Locate the cell with the specified text and output its (x, y) center coordinate. 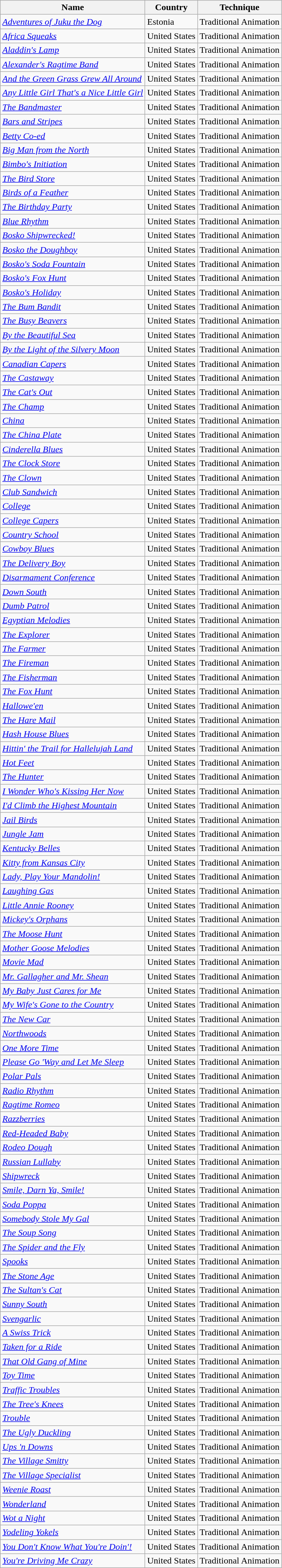
Country School (73, 535)
Mother Goose Melodies (73, 948)
Technique (240, 7)
Weenie Roast (73, 1489)
Blue Rhythm (73, 221)
Rodeo Dough (73, 1148)
Country (171, 7)
College (73, 506)
China (73, 421)
You're Driving Me Crazy (73, 1561)
Hot Feet (73, 763)
Bosko the Doughboy (73, 250)
I Wonder Who's Kissing Her Now (73, 791)
Spooks (73, 1261)
Russian Lullaby (73, 1162)
Aladdin's Lamp (73, 50)
Traffic Troubles (73, 1390)
Africa Squeaks (73, 36)
My Baby Just Cares for Me (73, 991)
Bimbo's Initiation (73, 164)
Bosko's Fox Hunt (73, 278)
Movie Mad (73, 962)
Kentucky Belles (73, 848)
Northwoods (73, 1033)
You Don't Know What You're Doin'! (73, 1547)
Razzberries (73, 1119)
The Stone Age (73, 1276)
The Clock Store (73, 464)
Adventures of Juku the Dog (73, 22)
The Bandmaster (73, 107)
Little Annie Rooney (73, 905)
A Swiss Trick (73, 1333)
The Busy Beavers (73, 321)
Any Little Girl That's a Nice Little Girl (73, 93)
The Birthday Party (73, 207)
Cowboy Blues (73, 549)
Shipwreck (73, 1176)
By the Light of the Silvery Moon (73, 349)
The Village Smitty (73, 1461)
The Ugly Duckling (73, 1432)
Trouble (73, 1418)
The Tree's Knees (73, 1404)
Canadian Capers (73, 364)
Svengarlic (73, 1318)
Jungle Jam (73, 834)
The Sultan's Cat (73, 1290)
The Explorer (73, 635)
The Village Specialist (73, 1475)
Yodeling Yokels (73, 1532)
I'd Climb the Highest Mountain (73, 805)
One More Time (73, 1048)
Down South (73, 592)
Egyptian Melodies (73, 620)
Big Man from the North (73, 150)
Toy Time (73, 1376)
The Castaway (73, 378)
By the Beautiful Sea (73, 335)
Cinderella Blues (73, 449)
The Moose Hunt (73, 934)
The New Car (73, 1019)
Smile, Darn Ya, Smile! (73, 1190)
The Farmer (73, 649)
And the Green Grass Grew All Around (73, 79)
Wot a Night (73, 1518)
My Wife's Gone to the Country (73, 1005)
Disarmament Conference (73, 577)
The Cat's Out (73, 392)
Polar Pals (73, 1076)
Mr. Gallagher and Mr. Shean (73, 976)
Ragtime Romeo (73, 1105)
The Delivery Boy (73, 563)
Mickey's Orphans (73, 920)
Somebody Stole My Gal (73, 1219)
Name (73, 7)
The Hare Mail (73, 720)
The Bird Store (73, 179)
Lady, Play Your Mandolin! (73, 877)
Dumb Patrol (73, 606)
That Old Gang of Mine (73, 1361)
The Clown (73, 478)
Sunny South (73, 1304)
The Spider and the Fly (73, 1247)
The Soup Song (73, 1233)
Birds of a Feather (73, 193)
Soda Poppa (73, 1204)
The Fisherman (73, 677)
Bosko Shipwrecked! (73, 235)
The Champ (73, 406)
The Hunter (73, 777)
The Fox Hunt (73, 692)
Taken for a Ride (73, 1347)
Kitty from Kansas City (73, 862)
Jail Birds (73, 820)
The Bum Bandit (73, 307)
College Capers (73, 520)
Laughing Gas (73, 891)
Estonia (171, 22)
Bosko's Holiday (73, 292)
Betty Co-ed (73, 136)
Please Go 'Way and Let Me Sleep (73, 1062)
Radio Rhythm (73, 1091)
Ups 'n Downs (73, 1447)
Club Sandwich (73, 492)
Hash House Blues (73, 734)
Bosko's Soda Fountain (73, 264)
Alexander's Ragtime Band (73, 64)
The China Plate (73, 435)
Bars and Stripes (73, 121)
The Fireman (73, 663)
Red-Headed Baby (73, 1133)
Hittin' the Trail for Hallelujah Land (73, 748)
Wonderland (73, 1504)
Hallowe'en (73, 706)
